Provide the [X, Y] coordinate of the cell's center where the given text is located.  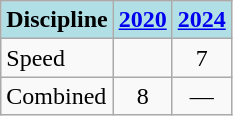
8 [142, 96]
Discipline [57, 20]
2024 [202, 20]
Combined [57, 96]
7 [202, 58]
— [202, 96]
Speed [57, 58]
2020 [142, 20]
